Locate the cell with the specified text and output its (X, Y) center coordinate. 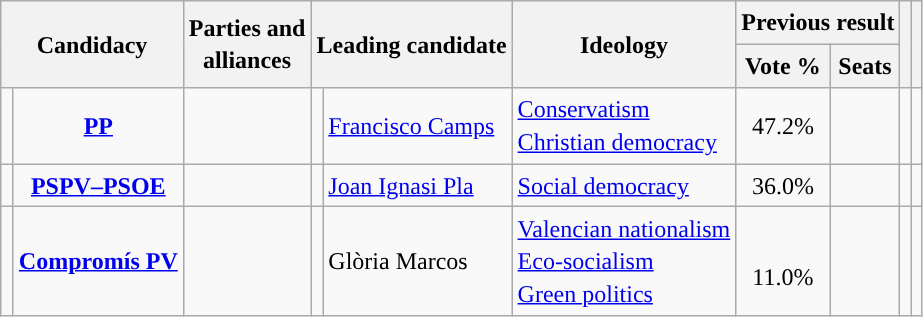
Francisco Camps (418, 126)
Valencian nationalismEco-socialismGreen politics (624, 261)
11.0% (783, 261)
Compromís PV (98, 261)
Glòria Marcos (418, 261)
36.0% (783, 186)
Social democracy (624, 186)
47.2% (783, 126)
Previous result (818, 22)
Seats (865, 66)
PSPV–PSOE (98, 186)
Candidacy (92, 44)
Joan Ignasi Pla (418, 186)
ConservatismChristian democracy (624, 126)
Ideology (624, 44)
Leading candidate (412, 44)
Parties andalliances (247, 44)
PP (98, 126)
Vote % (783, 66)
